Output the (x, y) coordinate of the center of the cell containing the given text.  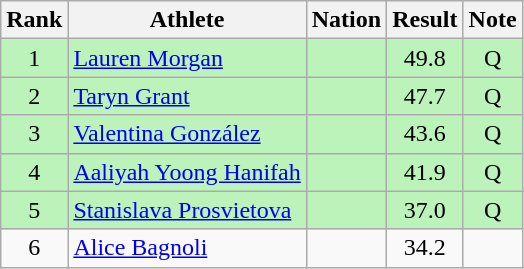
Taryn Grant (187, 96)
3 (34, 134)
Nation (346, 20)
6 (34, 248)
2 (34, 96)
Rank (34, 20)
4 (34, 172)
Athlete (187, 20)
Valentina González (187, 134)
41.9 (425, 172)
Lauren Morgan (187, 58)
Stanislava Prosvietova (187, 210)
49.8 (425, 58)
Aaliyah Yoong Hanifah (187, 172)
Alice Bagnoli (187, 248)
34.2 (425, 248)
5 (34, 210)
43.6 (425, 134)
47.7 (425, 96)
1 (34, 58)
Note (492, 20)
37.0 (425, 210)
Result (425, 20)
